From the cell containing the given text, extract its center point as (x, y) coordinate. 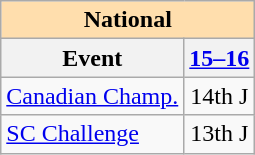
14th J (220, 96)
Canadian Champ. (92, 96)
13th J (220, 134)
Event (92, 58)
15–16 (220, 58)
National (128, 20)
SC Challenge (92, 134)
